Return [X, Y] of the center of cell containing provided text 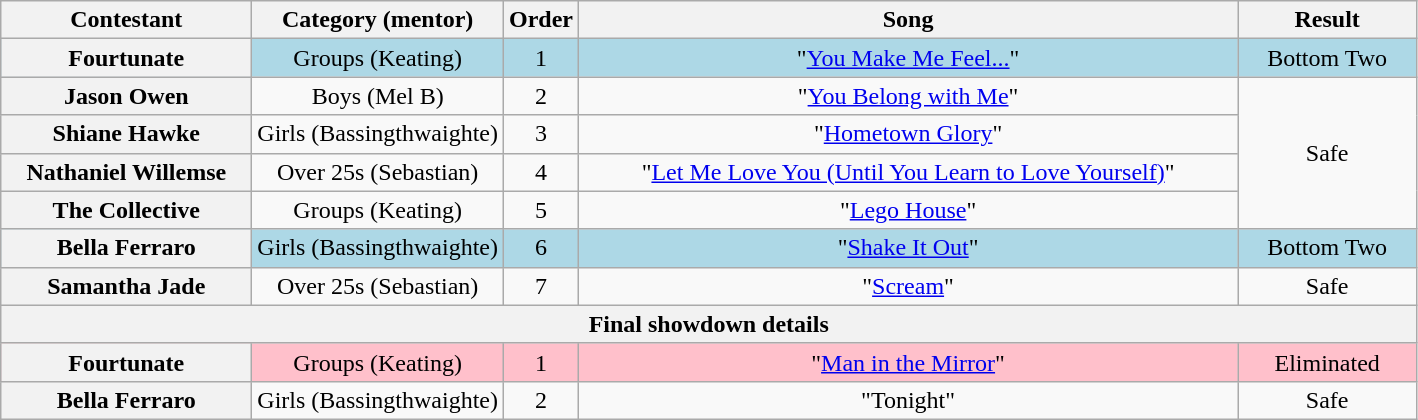
Boys (Mel B) [378, 96]
"Lego House" [908, 210]
Order [542, 20]
"Hometown Glory" [908, 134]
"Scream" [908, 286]
Result [1328, 20]
"Man in the Mirror" [908, 362]
Shiane Hawke [126, 134]
"Tonight" [908, 400]
7 [542, 286]
Contestant [126, 20]
Nathaniel Willemse [126, 172]
Samantha Jade [126, 286]
"You Belong with Me" [908, 96]
3 [542, 134]
4 [542, 172]
The Collective [126, 210]
6 [542, 248]
"Shake It Out" [908, 248]
5 [542, 210]
"Let Me Love You (Until You Learn to Love Yourself)" [908, 172]
Final showdown details [709, 324]
"You Make Me Feel..." [908, 58]
Song [908, 20]
Eliminated [1328, 362]
Category (mentor) [378, 20]
Jason Owen [126, 96]
